Capture the cell that displays the provided text and extract its [x, y] central coordinate. 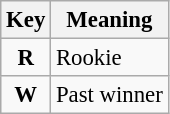
R [26, 58]
Meaning [110, 20]
W [26, 95]
Key [26, 20]
Rookie [110, 58]
Past winner [110, 95]
